Determine the [X, Y] coordinate at the center of the cell enclosing the given text.  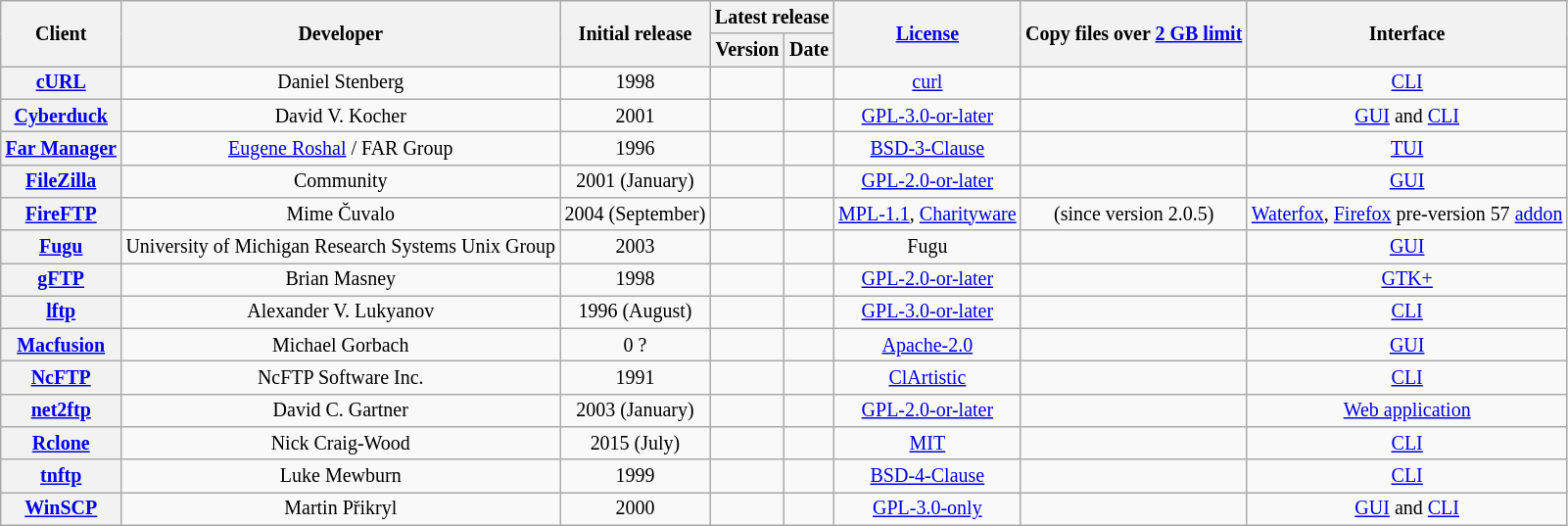
Community [341, 180]
University of Michigan Research Systems Unix Group [341, 247]
NcFTP Software Inc. [341, 378]
License [927, 33]
ClArtistic [927, 378]
2004 (September) [635, 214]
FileZilla [61, 180]
WinSCP [61, 509]
Developer [341, 33]
1991 [635, 378]
2003 [635, 247]
Eugene Roshal / FAR Group [341, 149]
Alexander V. Lukyanov [341, 311]
1996 [635, 149]
MPL-1.1, Charityware [927, 214]
Rclone [61, 443]
curl [927, 82]
Web application [1406, 411]
Version [747, 51]
Michael Gorbach [341, 345]
Initial release [635, 33]
David C. Gartner [341, 411]
gFTP [61, 280]
Copy files over 2 GB limit [1134, 33]
FireFTP [61, 214]
NcFTP [61, 378]
net2ftp [61, 411]
2000 [635, 509]
Macfusion [61, 345]
0 ? [635, 345]
BSD-3-Clause [927, 149]
1999 [635, 476]
2003 (January) [635, 411]
Mime Čuvalo [341, 214]
BSD-4-Clause [927, 476]
Waterfox, Firefox pre-version 57 addon [1406, 214]
Client [61, 33]
2001 (January) [635, 180]
Martin Přikryl [341, 509]
Apache-2.0 [927, 345]
(since version 2.0.5) [1134, 214]
2015 (July) [635, 443]
Nick Craig-Wood [341, 443]
Latest release [772, 18]
Cyberduck [61, 116]
TUI [1406, 149]
lftp [61, 311]
2001 [635, 116]
GTK+ [1406, 280]
MIT [927, 443]
Interface [1406, 33]
Brian Masney [341, 280]
Far Manager [61, 149]
Date [809, 51]
David V. Kocher [341, 116]
Daniel Stenberg [341, 82]
cURL [61, 82]
Luke Mewburn [341, 476]
tnftp [61, 476]
1996 (August) [635, 311]
GPL-3.0-only [927, 509]
